Find where the given text appears and provide that cell's center as [X, Y] coordinate. 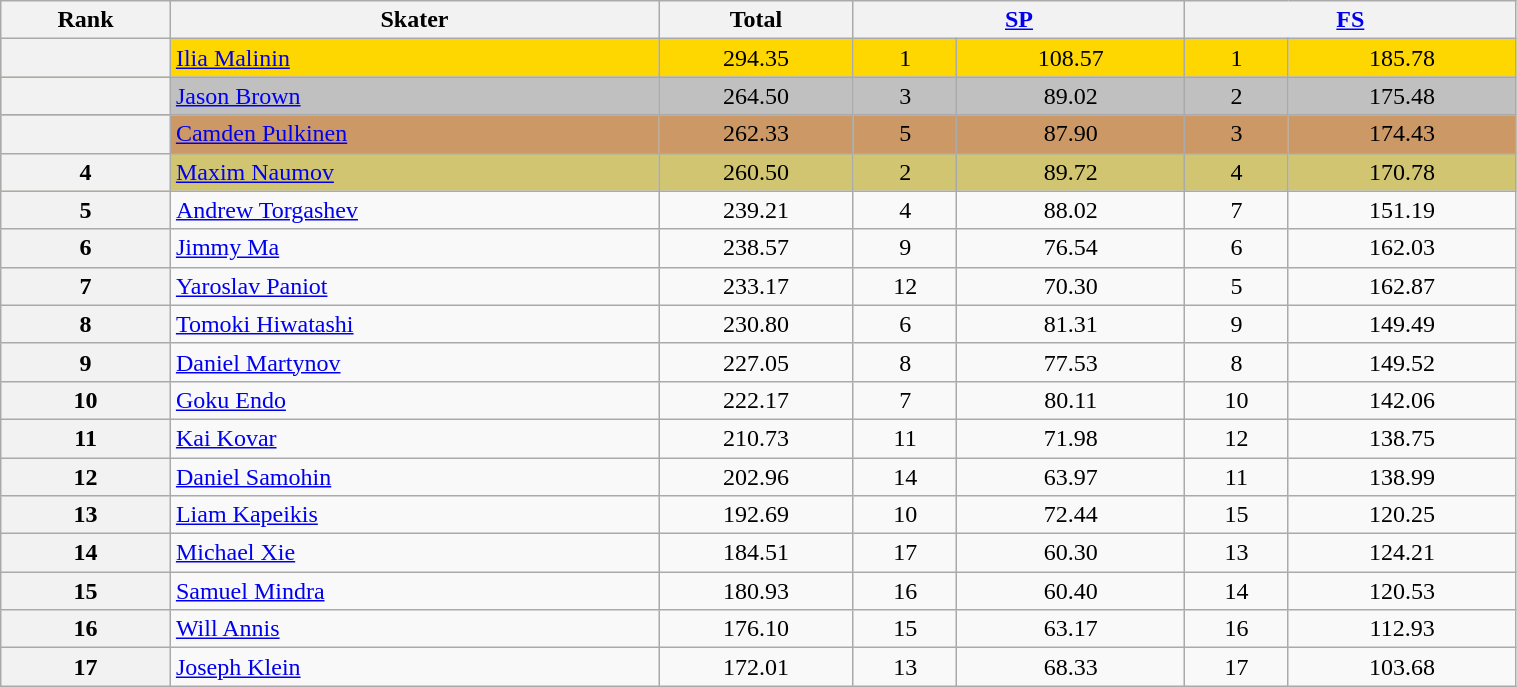
162.87 [1402, 286]
149.52 [1402, 362]
81.31 [1071, 324]
172.01 [756, 667]
222.17 [756, 400]
Jimmy Ma [414, 248]
185.78 [1402, 58]
77.53 [1071, 362]
Skater [414, 20]
Maxim Naumov [414, 172]
239.21 [756, 210]
Ilia Malinin [414, 58]
89.72 [1071, 172]
63.97 [1071, 477]
120.53 [1402, 591]
Andrew Torgashev [414, 210]
112.93 [1402, 629]
Rank [86, 20]
260.50 [756, 172]
76.54 [1071, 248]
63.17 [1071, 629]
103.68 [1402, 667]
176.10 [756, 629]
Liam Kapeikis [414, 515]
72.44 [1071, 515]
Will Annis [414, 629]
70.30 [1071, 286]
Goku Endo [414, 400]
108.57 [1071, 58]
88.02 [1071, 210]
162.03 [1402, 248]
180.93 [756, 591]
192.69 [756, 515]
FS [1350, 20]
Daniel Samohin [414, 477]
149.49 [1402, 324]
202.96 [756, 477]
60.40 [1071, 591]
SP [1018, 20]
230.80 [756, 324]
Michael Xie [414, 553]
Joseph Klein [414, 667]
80.11 [1071, 400]
174.43 [1402, 134]
184.51 [756, 553]
Daniel Martynov [414, 362]
142.06 [1402, 400]
60.30 [1071, 553]
Kai Kovar [414, 438]
175.48 [1402, 96]
170.78 [1402, 172]
Tomoki Hiwatashi [414, 324]
Jason Brown [414, 96]
68.33 [1071, 667]
262.33 [756, 134]
138.99 [1402, 477]
238.57 [756, 248]
Yaroslav Paniot [414, 286]
138.75 [1402, 438]
Total [756, 20]
89.02 [1071, 96]
71.98 [1071, 438]
233.17 [756, 286]
124.21 [1402, 553]
294.35 [756, 58]
87.90 [1071, 134]
Camden Pulkinen [414, 134]
264.50 [756, 96]
227.05 [756, 362]
Samuel Mindra [414, 591]
210.73 [756, 438]
120.25 [1402, 515]
151.19 [1402, 210]
